Pinpoint the cell where the given text exists, returning its [x, y] midpoint coordinate. 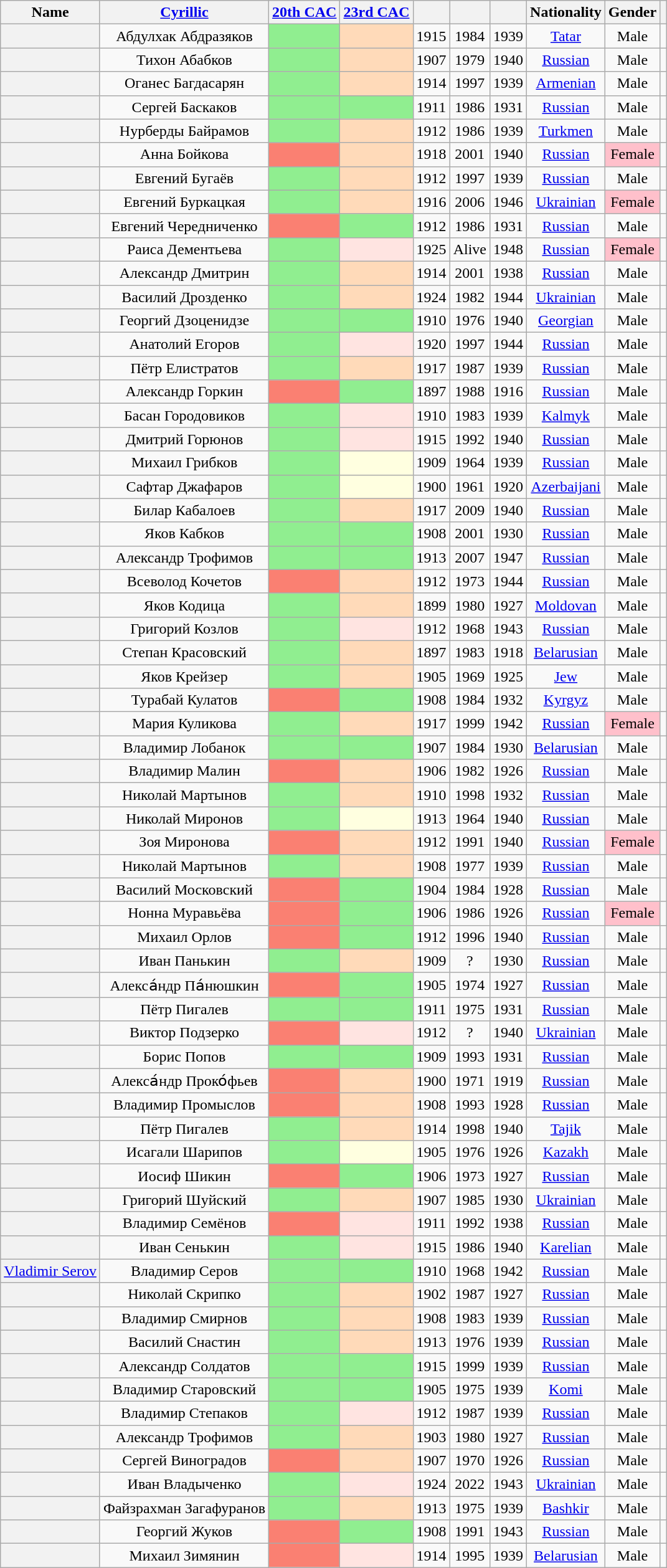
Виктор Подзерко [184, 1033]
2022 [470, 1485]
Василий Дрозденко [184, 297]
Михаил Орлов [184, 937]
Яков Кабков [184, 534]
Владимир Смирнов [184, 1318]
Борис Попов [184, 1057]
1977 [470, 866]
Alive [470, 249]
Name [50, 12]
Василий Московский [184, 890]
Александр Горкин [184, 392]
Яков Кодица [184, 605]
Басан Городовиков [184, 416]
1970 [470, 1461]
Михаил Зимянин [184, 1556]
1919 [508, 1081]
Сергей Виноградов [184, 1461]
1979 [470, 60]
Komi [566, 1389]
Cyrillic [184, 12]
20th CAC [305, 12]
Георгий Жуков [184, 1532]
1947 [508, 558]
Степан Красовский [184, 652]
Оганес Багдасарян [184, 83]
1995 [470, 1556]
Владимир Серов [184, 1271]
Kalmyk [566, 416]
1946 [508, 202]
1904 [431, 890]
Мария Куликова [184, 724]
Файзрахман Загафуранов [184, 1508]
Georgian [566, 321]
Алекса́ндр Па́нюшкин [184, 985]
Александр Солдатов [184, 1366]
Пётр Елистратов [184, 368]
Турабай Кулатов [184, 700]
Nationality [566, 12]
Владимир Малин [184, 771]
Яков Крейзер [184, 676]
Иван Владыченко [184, 1485]
Vladimir Serov [50, 1271]
Jew [566, 676]
1948 [508, 249]
Сафтар Джафаров [184, 487]
2006 [470, 202]
Зоя Миронова [184, 842]
1961 [470, 487]
1985 [470, 1200]
2007 [470, 558]
Тихон Абабков [184, 60]
Bashkir [566, 1508]
Алекса́ндр Проко́фьев [184, 1081]
Николай Миронов [184, 819]
Евгений Бугаёв [184, 178]
Абдулхак Абдразяков [184, 36]
Turkmen [566, 131]
Нонна Муравьёва [184, 913]
Билар Кабалоев [184, 510]
Нурберды Байрамов [184, 131]
1902 [431, 1295]
Евгений Буркацкая [184, 202]
Анна Бойкова [184, 154]
Георгий Дзоценидзе [184, 321]
Александр Дмитрин [184, 273]
Михаил Грибков [184, 463]
Karelian [566, 1247]
Kazakh [566, 1152]
Иван Панькин [184, 961]
1899 [431, 605]
1996 [470, 937]
Раиса Дементьева [184, 249]
Gender [632, 12]
Azerbaijani [566, 487]
Владимир Степаков [184, 1413]
Григорий Шуйский [184, 1200]
Armenian [566, 83]
1969 [470, 676]
Всеволод Кочетов [184, 581]
Moldovan [566, 605]
Василий Снастин [184, 1342]
1974 [470, 985]
Сергей Баскаков [184, 107]
Tatar [566, 36]
Kyrgyz [566, 700]
Анатолий Егоров [184, 344]
23rd CAC [376, 12]
1903 [431, 1437]
Владимир Лобанок [184, 748]
Tajik [566, 1129]
Иосиф Шикин [184, 1176]
1988 [470, 392]
Иван Сенькин [184, 1247]
1971 [470, 1081]
Григорий Козлов [184, 629]
Евгений Чередниченко [184, 226]
2009 [470, 510]
Исагали Шарипов [184, 1152]
Николай Скрипко [184, 1295]
Дмитрий Горюнов [184, 439]
Владимир Промыслов [184, 1105]
Владимир Семёнов [184, 1224]
Владимир Старовский [184, 1389]
